Capture the cell that displays the provided text and extract its (X, Y) central coordinate. 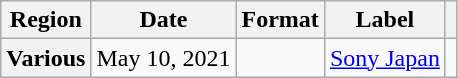
Label (384, 20)
May 10, 2021 (164, 58)
Region (46, 20)
Sony Japan (384, 58)
Various (46, 58)
Format (280, 20)
Date (164, 20)
